From the cell containing the given text, extract its center point as (X, Y) coordinate. 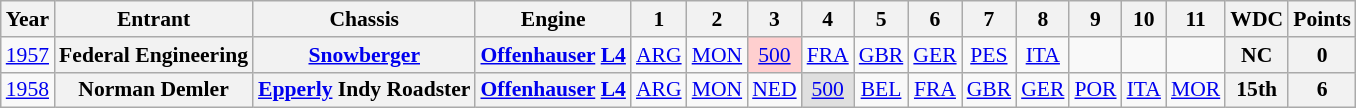
0 (1322, 55)
NC (1256, 55)
Year (28, 19)
11 (1196, 19)
Epperly Indy Roadster (364, 90)
MOR (1196, 90)
1958 (28, 90)
15th (1256, 90)
3 (774, 19)
PES (990, 55)
WDC (1256, 19)
9 (1095, 19)
1 (659, 19)
BEL (882, 90)
NED (774, 90)
7 (990, 19)
8 (1042, 19)
Snowberger (364, 55)
Norman Demler (154, 90)
Points (1322, 19)
Chassis (364, 19)
2 (718, 19)
5 (882, 19)
1957 (28, 55)
Engine (552, 19)
POR (1095, 90)
4 (828, 19)
Entrant (154, 19)
10 (1144, 19)
Federal Engineering (154, 55)
